Determine the (X, Y) coordinate at the center of the cell enclosing the given text.  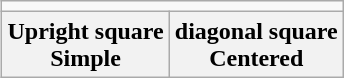
diagonal squareCentered (256, 44)
Upright squareSimple (86, 44)
